Extract the (x, y) coordinate from the center of the cell holding the provided text.  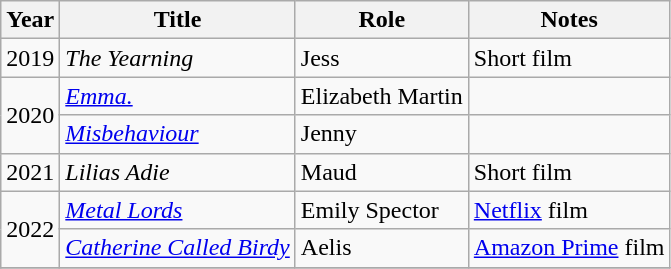
Netflix film (569, 210)
Amazon Prime film (569, 248)
2020 (30, 115)
2022 (30, 229)
Emily Spector (382, 210)
Aelis (382, 248)
Notes (569, 20)
Year (30, 20)
Maud (382, 172)
Title (178, 20)
2021 (30, 172)
Catherine Called Birdy (178, 248)
Role (382, 20)
Jess (382, 58)
The Yearning (178, 58)
Metal Lords (178, 210)
Jenny (382, 134)
Misbehaviour (178, 134)
2019 (30, 58)
Emma. (178, 96)
Elizabeth Martin (382, 96)
Lilias Adie (178, 172)
